Extract the [x, y] coordinate from the center of the cell holding the provided text.  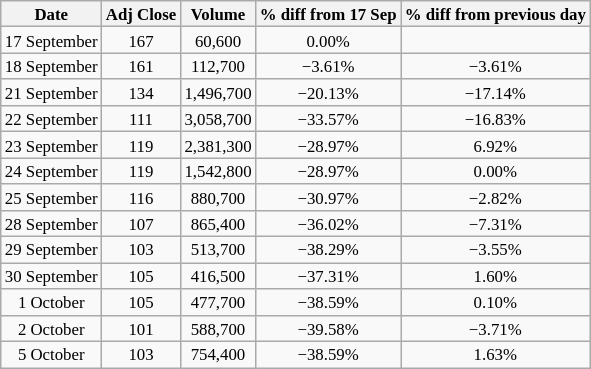
1,542,800 [218, 171]
30 September [52, 276]
17 September [52, 40]
−39.58% [328, 328]
1.63% [496, 355]
Volume [218, 14]
167 [142, 40]
101 [142, 328]
−17.14% [496, 93]
116 [142, 197]
−3.71% [496, 328]
754,400 [218, 355]
−2.82% [496, 197]
416,500 [218, 276]
1.60% [496, 276]
−3.55% [496, 250]
28 September [52, 224]
% diff from previous day [496, 14]
2 October [52, 328]
60,600 [218, 40]
−7.31% [496, 224]
29 September [52, 250]
513,700 [218, 250]
18 September [52, 66]
24 September [52, 171]
−16.83% [496, 119]
% diff from 17 Sep [328, 14]
112,700 [218, 66]
−37.31% [328, 276]
−20.13% [328, 93]
107 [142, 224]
Date [52, 14]
0.10% [496, 302]
23 September [52, 145]
−36.02% [328, 224]
5 October [52, 355]
25 September [52, 197]
880,700 [218, 197]
Adj Close [142, 14]
−30.97% [328, 197]
−38.29% [328, 250]
111 [142, 119]
134 [142, 93]
6.92% [496, 145]
588,700 [218, 328]
161 [142, 66]
2,381,300 [218, 145]
3,058,700 [218, 119]
477,700 [218, 302]
21 September [52, 93]
865,400 [218, 224]
−33.57% [328, 119]
1,496,700 [218, 93]
22 September [52, 119]
1 October [52, 302]
